Locate the cell with the specified text and output its [X, Y] center coordinate. 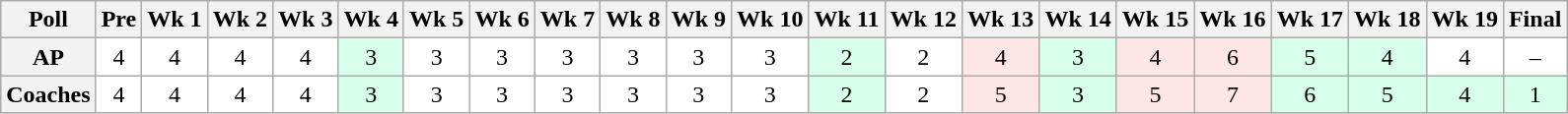
Pre [118, 20]
Wk 6 [502, 20]
Wk 10 [770, 20]
Wk 2 [240, 20]
Wk 14 [1078, 20]
AP [48, 57]
Wk 12 [923, 20]
Wk 11 [846, 20]
Final [1534, 20]
Wk 5 [436, 20]
Wk 16 [1233, 20]
Poll [48, 20]
Wk 13 [1000, 20]
Wk 15 [1155, 20]
1 [1534, 94]
– [1534, 57]
Wk 3 [306, 20]
7 [1233, 94]
Coaches [48, 94]
Wk 18 [1388, 20]
Wk 7 [567, 20]
Wk 1 [175, 20]
Wk 8 [633, 20]
Wk 17 [1310, 20]
Wk 9 [698, 20]
Wk 4 [371, 20]
Wk 19 [1464, 20]
